From the cell containing the given text, extract its center point as [X, Y] coordinate. 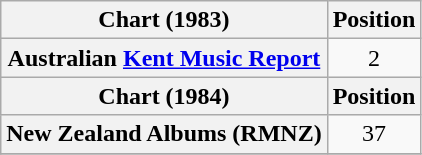
Chart (1983) [164, 20]
2 [374, 58]
Australian Kent Music Report [164, 58]
37 [374, 134]
New Zealand Albums (RMNZ) [164, 134]
Chart (1984) [164, 96]
